For the text-containing cell, return its midpoint in [x, y] coordinate format. 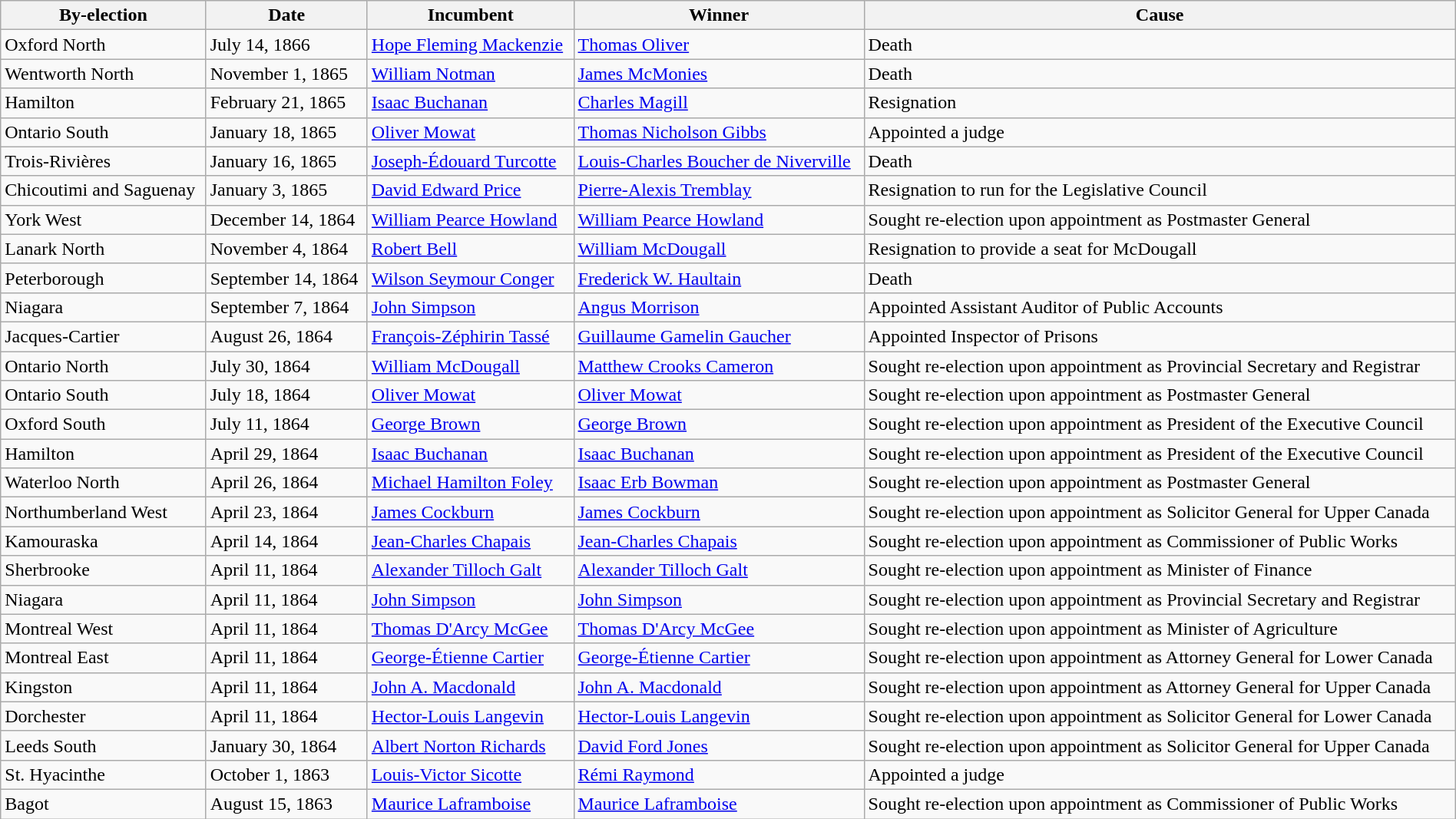
Leeds South [103, 745]
Guillaume Gamelin Gaucher [719, 336]
David Edward Price [470, 190]
July 30, 1864 [286, 366]
Sought re-election upon appointment as Attorney General for Upper Canada [1160, 687]
Robert Bell [470, 249]
Sought re-election upon appointment as Minister of Finance [1160, 570]
Montreal West [103, 629]
Isaac Erb Bowman [719, 483]
Ontario North [103, 366]
David Ford Jones [719, 745]
St. Hyacinthe [103, 774]
Hope Fleming Mackenzie [470, 45]
January 16, 1865 [286, 161]
Winner [719, 15]
Resignation [1160, 103]
James McMonies [719, 74]
December 14, 1864 [286, 220]
Sought re-election upon appointment as Solicitor General for Lower Canada [1160, 716]
January 30, 1864 [286, 745]
Resignation to run for the Legislative Council [1160, 190]
Cause [1160, 15]
Waterloo North [103, 483]
Resignation to provide a seat for McDougall [1160, 249]
Lanark North [103, 249]
By-election [103, 15]
Angus Morrison [719, 307]
October 1, 1863 [286, 774]
Trois-Rivières [103, 161]
July 14, 1866 [286, 45]
Louis-Charles Boucher de Niverville [719, 161]
Albert Norton Richards [470, 745]
York West [103, 220]
Montreal East [103, 658]
Joseph-Édouard Turcotte [470, 161]
François-Zéphirin Tassé [470, 336]
Jacques-Cartier [103, 336]
Matthew Crooks Cameron [719, 366]
August 15, 1863 [286, 804]
Michael Hamilton Foley [470, 483]
Wentworth North [103, 74]
April 26, 1864 [286, 483]
Appointed Assistant Auditor of Public Accounts [1160, 307]
April 14, 1864 [286, 541]
Thomas Oliver [719, 45]
Rémi Raymond [719, 774]
Northumberland West [103, 512]
November 4, 1864 [286, 249]
Peterborough [103, 278]
Frederick W. Haultain [719, 278]
September 14, 1864 [286, 278]
Sherbrooke [103, 570]
January 18, 1865 [286, 132]
Oxford South [103, 424]
Thomas Nicholson Gibbs [719, 132]
Kingston [103, 687]
Bagot [103, 804]
Wilson Seymour Conger [470, 278]
Oxford North [103, 45]
William Notman [470, 74]
Sought re-election upon appointment as Attorney General for Lower Canada [1160, 658]
April 23, 1864 [286, 512]
September 7, 1864 [286, 307]
Appointed Inspector of Prisons [1160, 336]
January 3, 1865 [286, 190]
Date [286, 15]
July 11, 1864 [286, 424]
November 1, 1865 [286, 74]
Incumbent [470, 15]
April 29, 1864 [286, 454]
Dorchester [103, 716]
February 21, 1865 [286, 103]
Sought re-election upon appointment as Minister of Agriculture [1160, 629]
Kamouraska [103, 541]
Chicoutimi and Saguenay [103, 190]
Charles Magill [719, 103]
Pierre-Alexis Tremblay [719, 190]
July 18, 1864 [286, 395]
Louis-Victor Sicotte [470, 774]
August 26, 1864 [286, 336]
